From the cell containing the given text, extract its center point as [x, y] coordinate. 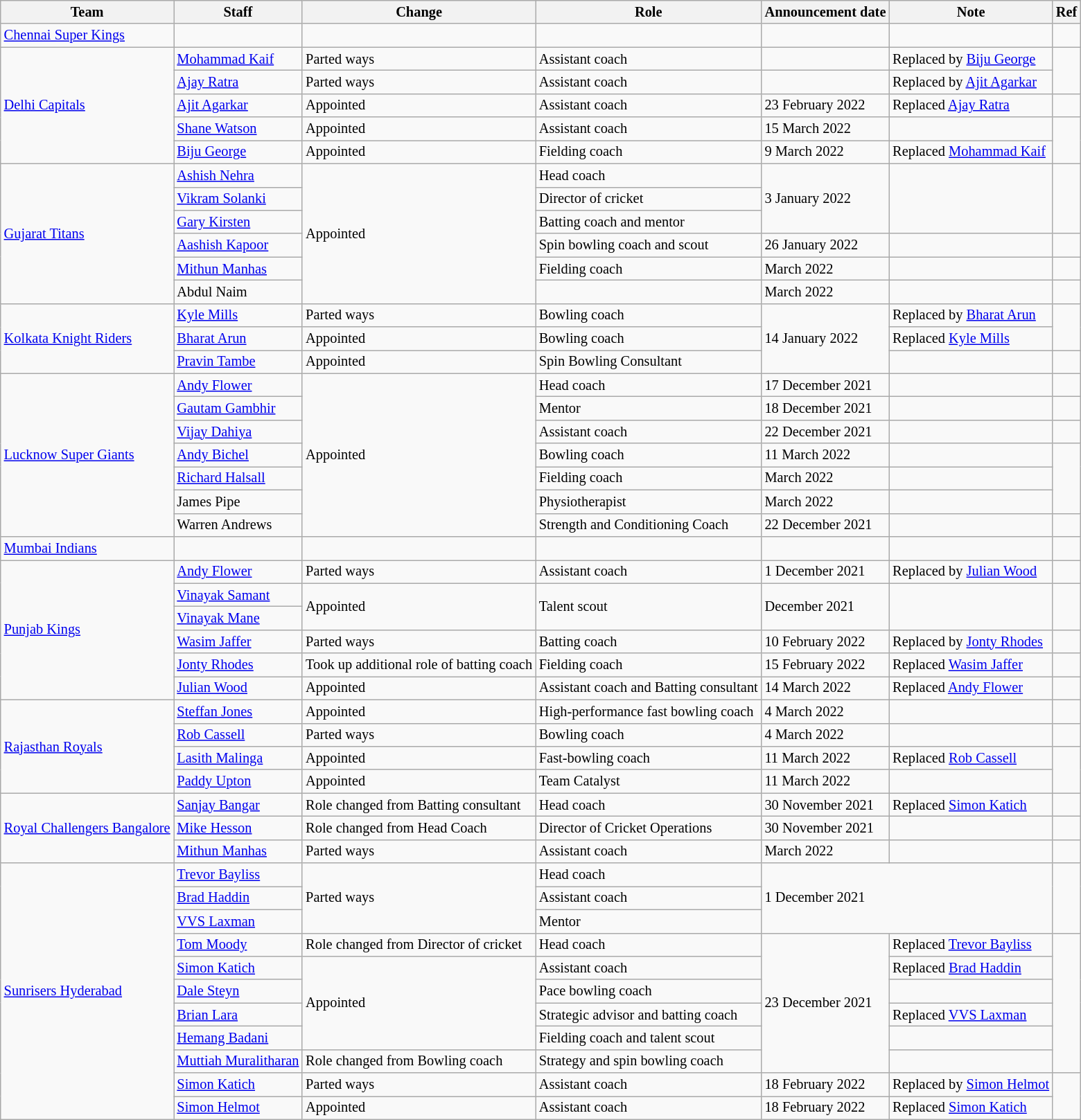
Assistant coach and Batting consultant [649, 688]
Replaced by Julian Wood [971, 571]
Replaced by Ajit Agarkar [971, 82]
Batting coach [649, 641]
Vinayak Mane [238, 618]
Physiotherapist [649, 501]
Strategy and spin bowling coach [649, 1061]
Replaced Rob Cassell [971, 758]
Replaced Trevor Bayliss [971, 945]
Role changed from Batting consultant [419, 805]
Replaced VVS Laxman [971, 1015]
Dale Steyn [238, 991]
Note [971, 12]
Rob Cassell [238, 735]
Replaced by Jonty Rhodes [971, 641]
Sanjay Bangar [238, 805]
Role changed from Director of cricket [419, 945]
Julian Wood [238, 688]
Richard Halsall [238, 478]
Fielding coach and talent scout [649, 1038]
Mohammad Kaif [238, 59]
Strategic advisor and batting coach [649, 1015]
Ajit Agarkar [238, 105]
VVS Laxman [238, 921]
Royal Challengers Bangalore [87, 828]
15 February 2022 [826, 665]
Hemang Badani [238, 1038]
Mumbai Indians [87, 548]
Replaced Brad Haddin [971, 968]
Lucknow Super Giants [87, 455]
10 February 2022 [826, 641]
Replaced by Simon Helmot [971, 1085]
Pace bowling coach [649, 991]
Team Catalyst [649, 781]
Brad Haddin [238, 898]
Simon Helmot [238, 1108]
Muttiah Muralitharan [238, 1061]
Announcement date [826, 12]
Replaced by Biju George [971, 59]
Director of cricket [649, 199]
18 December 2021 [826, 408]
Gary Kirsten [238, 222]
Batting coach and mentor [649, 222]
Delhi Capitals [87, 105]
Replaced Mohammad Kaif [971, 152]
17 December 2021 [826, 385]
Replaced Ajay Ratra [971, 105]
Spin bowling coach and scout [649, 245]
Abdul Naim [238, 292]
Replaced Kyle Mills [971, 339]
15 March 2022 [826, 129]
23 February 2022 [826, 105]
Replaced by Bharat Arun [971, 315]
Trevor Bayliss [238, 875]
Role changed from Bowling coach [419, 1061]
Spin Bowling Consultant [649, 362]
Gautam Gambhir [238, 408]
Wasim Jaffer [238, 641]
Replaced Andy Flower [971, 688]
Vikram Solanki [238, 199]
Kolkata Knight Riders [87, 338]
Took up additional role of batting coach [419, 665]
Kyle Mills [238, 315]
Bharat Arun [238, 339]
Team [87, 12]
Staff [238, 12]
Gujarat Titans [87, 233]
Shane Watson [238, 129]
Punjab Kings [87, 630]
14 March 2022 [826, 688]
Strength and Conditioning Coach [649, 525]
Ashish Nehra [238, 175]
Rajasthan Royals [87, 747]
Role [649, 12]
December 2021 [826, 607]
Tom Moody [238, 945]
Replaced Wasim Jaffer [971, 665]
Ref [1066, 12]
Aashish Kapoor [238, 245]
9 March 2022 [826, 152]
Jonty Rhodes [238, 665]
Change [419, 12]
Lasith Malinga [238, 758]
Andy Bichel [238, 455]
Steffan Jones [238, 711]
Role changed from Head Coach [419, 828]
3 January 2022 [826, 198]
Warren Andrews [238, 525]
High-performance fast bowling coach [649, 711]
Chennai Super Kings [87, 35]
26 January 2022 [826, 245]
23 December 2021 [826, 1003]
Ajay Ratra [238, 82]
Vinayak Samant [238, 595]
James Pipe [238, 501]
Fast-bowling coach [649, 758]
Sunrisers Hyderabad [87, 991]
Mike Hesson [238, 828]
Paddy Upton [238, 781]
Brian Lara [238, 1015]
Talent scout [649, 607]
14 January 2022 [826, 338]
Vijay Dahiya [238, 432]
Pravin Tambe [238, 362]
Director of Cricket Operations [649, 828]
Biju George [238, 152]
